Identify which cell holds the provided text, then report its (x, y) central coordinate. 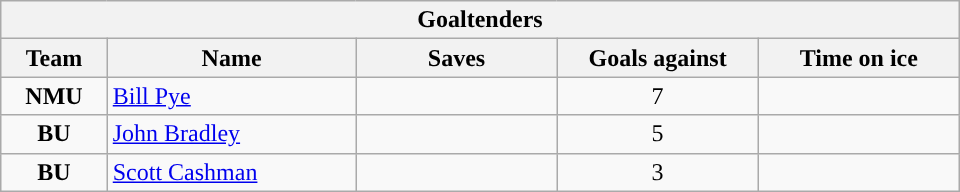
Saves (456, 58)
John Bradley (232, 134)
Goaltenders (480, 20)
7 (658, 96)
Name (232, 58)
Bill Pye (232, 96)
Scott Cashman (232, 172)
Time on ice (858, 58)
3 (658, 172)
Goals against (658, 58)
5 (658, 134)
NMU (54, 96)
Team (54, 58)
